Determine the [X, Y] coordinate at the center of the cell enclosing the given text.  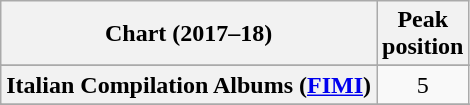
Chart (2017–18) [189, 34]
5 [423, 85]
Italian Compilation Albums (FIMI) [189, 85]
Peakposition [423, 34]
